Extract the [x, y] coordinate from the center of the cell holding the provided text.  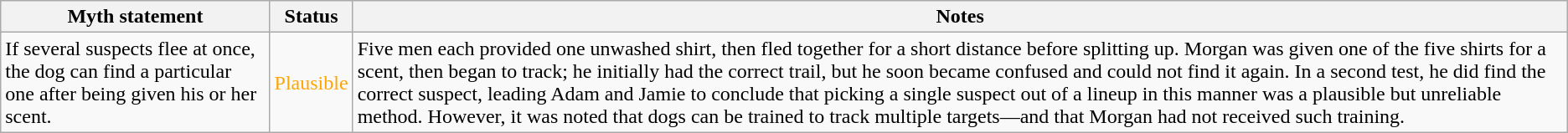
Notes [960, 17]
Status [312, 17]
Myth statement [136, 17]
Plausible [312, 82]
If several suspects flee at once, the dog can find a particular one after being given his or her scent. [136, 82]
